For the text-containing cell, return its midpoint in (X, Y) coordinate format. 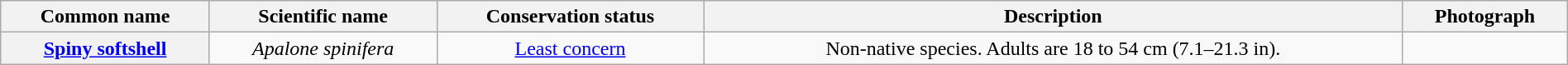
Spiny softshell (106, 48)
Description (1054, 17)
Scientific name (323, 17)
Non-native species. Adults are 18 to 54 cm (7.1–21.3 in). (1054, 48)
Apalone spinifera (323, 48)
Conservation status (571, 17)
Least concern (571, 48)
Photograph (1485, 17)
Common name (106, 17)
